Locate the cell with the specified text and output its [x, y] center coordinate. 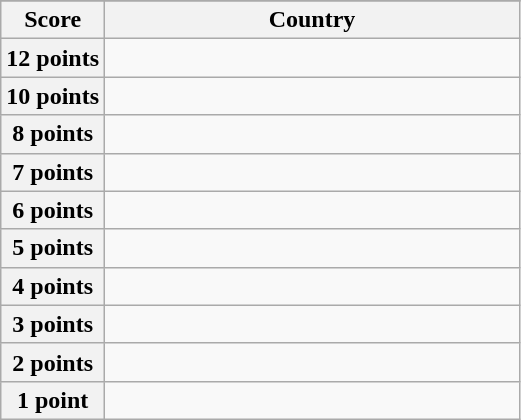
3 points [53, 324]
Country [312, 20]
10 points [53, 96]
7 points [53, 172]
8 points [53, 134]
12 points [53, 58]
1 point [53, 400]
5 points [53, 248]
Score [53, 20]
4 points [53, 286]
2 points [53, 362]
6 points [53, 210]
